Identify which cell holds the provided text, then report its [X, Y] central coordinate. 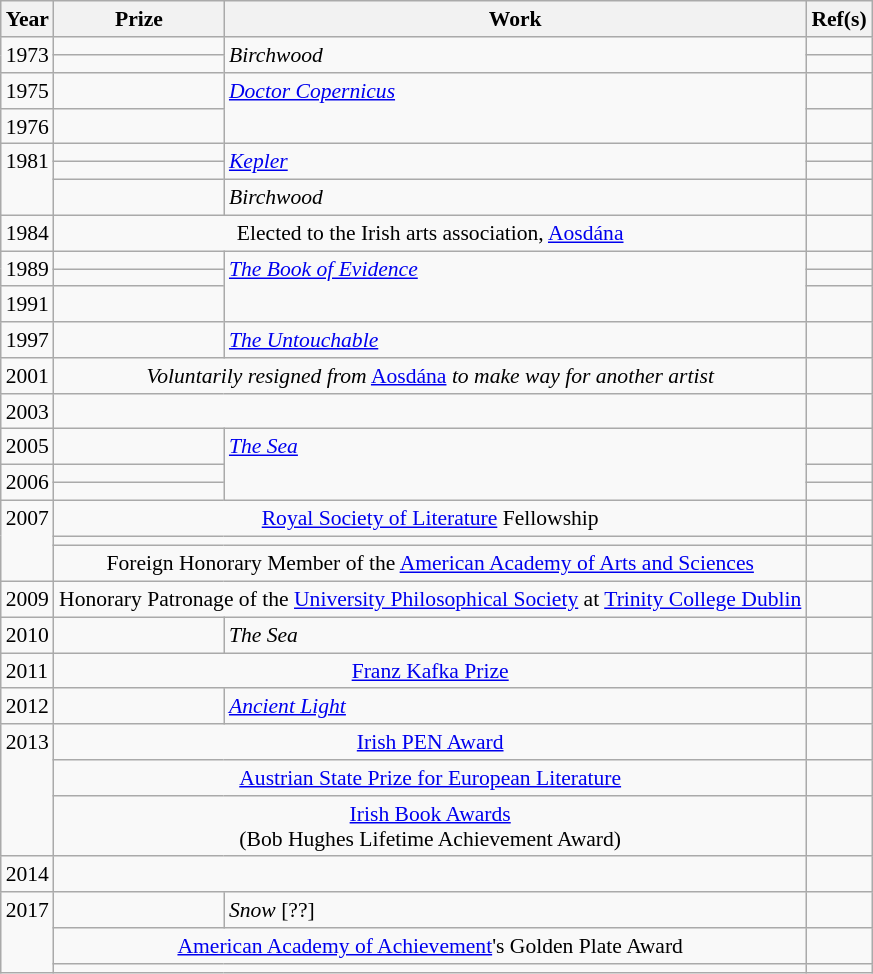
The Untouchable [515, 340]
1981 [28, 180]
Work [515, 19]
2012 [28, 706]
2014 [28, 874]
2006 [28, 482]
Irish PEN Award [430, 742]
1991 [28, 304]
2001 [28, 376]
Elected to the Irish arts association, Aosdána [430, 233]
2017 [28, 932]
2011 [28, 671]
2003 [28, 411]
Ref(s) [838, 19]
2009 [28, 599]
1984 [28, 233]
Voluntarily resigned from Aosdána to make way for another artist [430, 376]
1976 [28, 126]
Kepler [515, 162]
Irish Book Awards(Bob Hughes Lifetime Achievement Award) [430, 826]
Year [28, 19]
Royal Society of Literature Fellowship [430, 518]
2013 [28, 790]
Franz Kafka Prize [430, 671]
Austrian State Prize for European Literature [430, 778]
1975 [28, 91]
Doctor Copernicus [515, 108]
2010 [28, 635]
Snow [??] [515, 910]
1973 [28, 55]
Prize [139, 19]
1989 [28, 269]
Ancient Light [515, 706]
2005 [28, 447]
1997 [28, 340]
Foreign Honorary Member of the American Academy of Arts and Sciences [430, 564]
Honorary Patronage of the University Philosophical Society at Trinity College Dublin [430, 599]
American Academy of Achievement's Golden Plate Award [430, 946]
2007 [28, 540]
The Book of Evidence [515, 286]
